Find where the given text appears and provide that cell's center as (X, Y) coordinate. 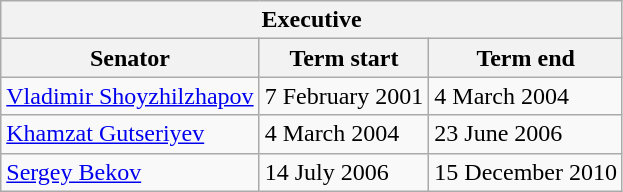
Sergey Bekov (130, 172)
Vladimir Shoyzhilzhapov (130, 96)
Term end (526, 58)
Executive (312, 20)
23 June 2006 (526, 134)
15 December 2010 (526, 172)
Term start (344, 58)
Senator (130, 58)
7 February 2001 (344, 96)
14 July 2006 (344, 172)
Khamzat Gutseriyev (130, 134)
